Return [x, y] of the center of cell containing provided text 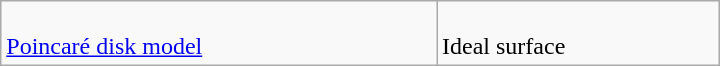
Ideal surface [578, 34]
Poincaré disk model [219, 34]
